Identify which cell holds the provided text, then report its (x, y) central coordinate. 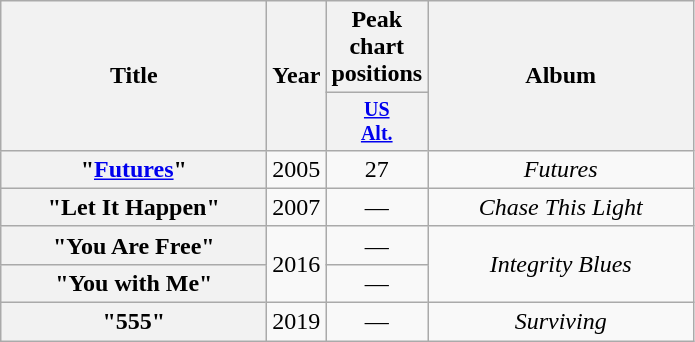
"555" (134, 322)
"Futures" (134, 169)
Album (561, 76)
Title (134, 76)
27 (377, 169)
2005 (296, 169)
Futures (561, 169)
Surviving (561, 322)
Chase This Light (561, 207)
2016 (296, 264)
2007 (296, 207)
Year (296, 76)
USAlt. (377, 122)
"You with Me" (134, 283)
"You Are Free" (134, 245)
2019 (296, 322)
Integrity Blues (561, 264)
"Let It Happen" (134, 207)
Peak chart positions (377, 47)
